Detect which cell encompasses the target text, then output its (X, Y) center coordinate. 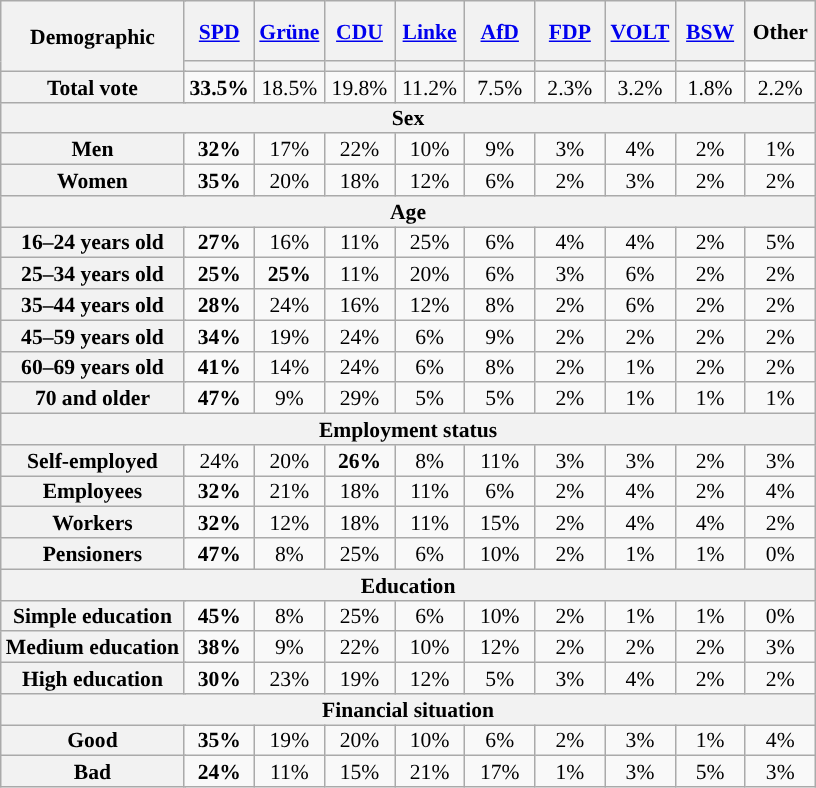
1.8% (710, 86)
SPD (219, 31)
11.2% (430, 86)
2.2% (780, 86)
Good (92, 740)
14% (289, 366)
AfD (500, 31)
19.8% (359, 86)
26% (359, 460)
Linke (430, 31)
33.5% (219, 86)
60–69 years old (92, 366)
Total vote (92, 86)
Financial situation (408, 710)
30% (219, 678)
BSW (710, 31)
Simple education (92, 616)
Demographic (92, 36)
35–44 years old (92, 304)
VOLT (640, 31)
3.2% (640, 86)
Other (780, 31)
34% (219, 336)
Pensioners (92, 554)
7.5% (500, 86)
28% (219, 304)
Men (92, 150)
High education (92, 678)
25–34 years old (92, 274)
Employment status (408, 430)
Self-employed (92, 460)
FDP (570, 31)
Age (408, 212)
Employees (92, 492)
18.5% (289, 86)
Workers (92, 522)
29% (359, 398)
Grüne (289, 31)
45% (219, 616)
38% (219, 648)
CDU (359, 31)
41% (219, 366)
45–59 years old (92, 336)
2.3% (570, 86)
27% (219, 242)
Bad (92, 772)
Sex (408, 118)
16–24 years old (92, 242)
Women (92, 180)
70 and older (92, 398)
Medium education (92, 648)
23% (289, 678)
Education (408, 584)
